Provide the (X, Y) coordinate of the cell's center where the given text is located.  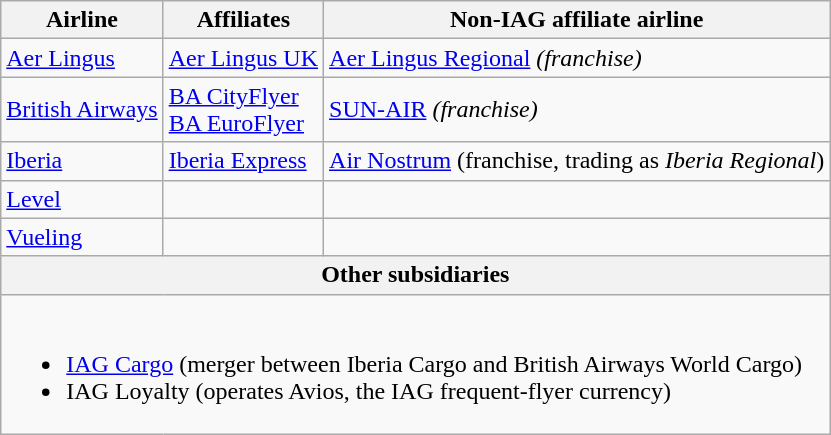
Air Nostrum (franchise, trading as Iberia Regional) (577, 161)
Iberia Express (243, 161)
Airline (82, 20)
Other subsidiaries (416, 275)
SUN-AIR (franchise) (577, 110)
Vueling (82, 237)
BA CityFlyer BA EuroFlyer (243, 110)
Level (82, 199)
Non-IAG affiliate airline (577, 20)
IAG Cargo (merger between Iberia Cargo and British Airways World Cargo)IAG Loyalty (operates Avios, the IAG frequent-flyer currency) (416, 364)
Aer Lingus UK (243, 58)
Aer Lingus Regional (franchise) (577, 58)
British Airways (82, 110)
Aer Lingus (82, 58)
Iberia (82, 161)
Affiliates (243, 20)
